Search for the cell housing the specified text and yield its [x, y] center coordinate. 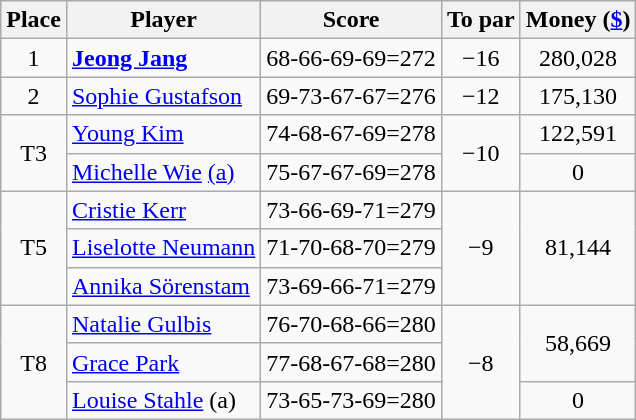
71-70-68-70=279 [352, 248]
69-73-67-67=276 [352, 96]
T8 [34, 362]
Sophie Gustafson [163, 96]
To par [480, 20]
Cristie Kerr [163, 210]
81,144 [578, 248]
75-67-67-69=278 [352, 172]
T3 [34, 153]
Score [352, 20]
Natalie Gulbis [163, 324]
Young Kim [163, 134]
175,130 [578, 96]
Grace Park [163, 362]
74-68-67-69=278 [352, 134]
Money ($) [578, 20]
Place [34, 20]
−10 [480, 153]
68-66-69-69=272 [352, 58]
−8 [480, 362]
58,669 [578, 343]
122,591 [578, 134]
Louise Stahle (a) [163, 400]
280,028 [578, 58]
−12 [480, 96]
−9 [480, 248]
73-66-69-71=279 [352, 210]
Michelle Wie (a) [163, 172]
Jeong Jang [163, 58]
Player [163, 20]
1 [34, 58]
73-65-73-69=280 [352, 400]
77-68-67-68=280 [352, 362]
73-69-66-71=279 [352, 286]
−16 [480, 58]
T5 [34, 248]
2 [34, 96]
76-70-68-66=280 [352, 324]
Annika Sörenstam [163, 286]
Liselotte Neumann [163, 248]
